Return the [X, Y] coordinate for the center point of the cell that contains the specified text.  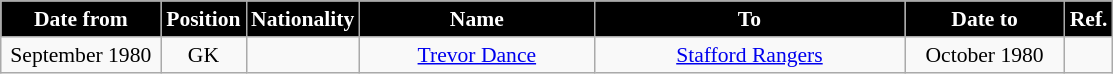
To [749, 19]
Trevor Dance [476, 55]
September 1980 [81, 55]
Date from [81, 19]
October 1980 [985, 55]
Name [476, 19]
Ref. [1089, 19]
GK [204, 55]
Date to [985, 19]
Stafford Rangers [749, 55]
Nationality [302, 19]
Position [204, 19]
